For the text-containing cell, return its midpoint in (x, y) coordinate format. 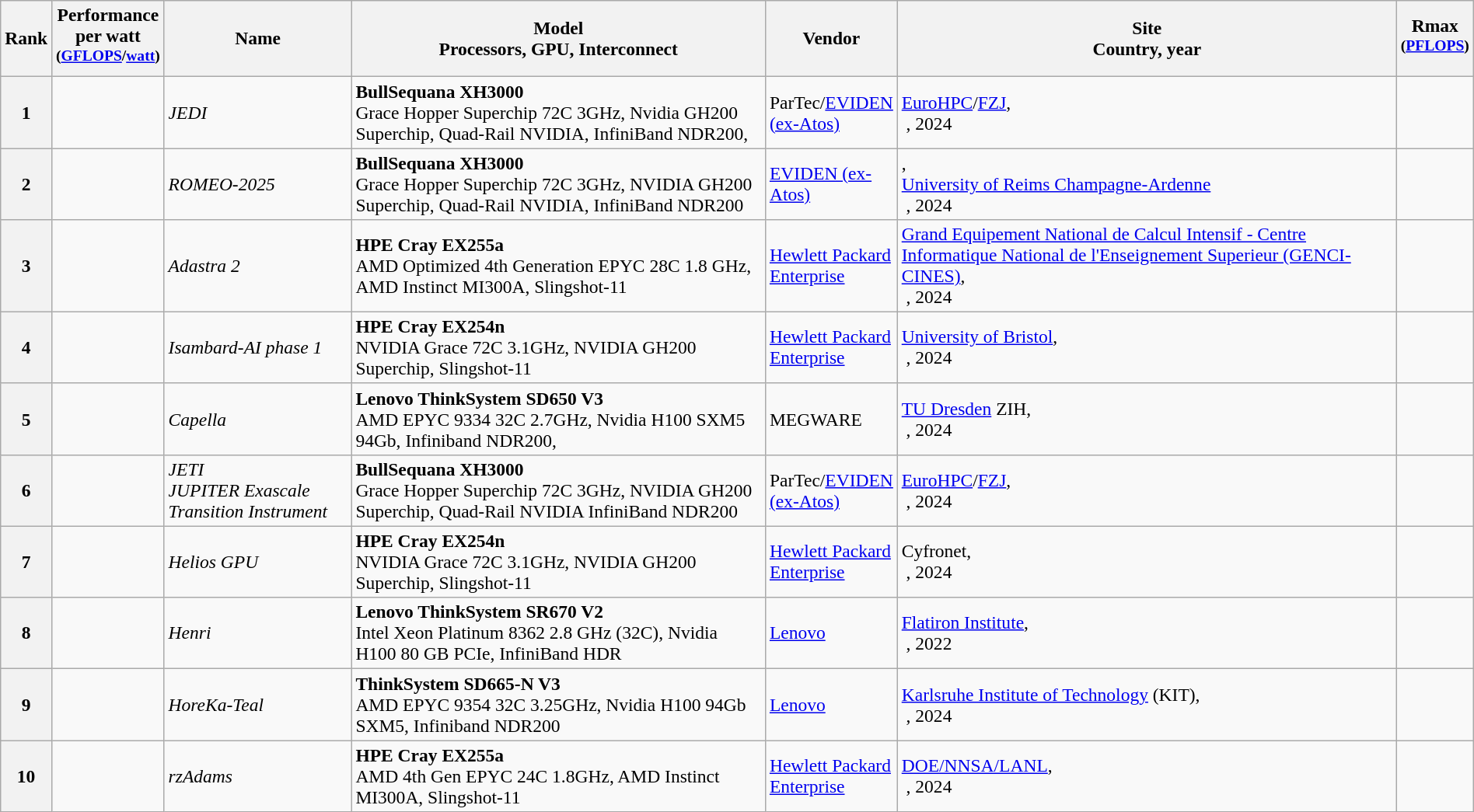
University of Bristol, , 2024 (1147, 347)
MEGWARE (831, 419)
4 (26, 347)
SiteCountry, year (1147, 38)
JEDI (258, 113)
Adastra 2 (258, 266)
DOE/NNSA/LANL, , 2024 (1147, 775)
1 (26, 113)
ModelProcessors, GPU, Interconnect (558, 38)
Flatiron Institute, , 2022 (1147, 633)
Lenovo ThinkSystem SD650 V3AMD EPYC 9334 32C 2.7GHz, Nvidia H100 SXM5 94Gb, Infiniband NDR200, (558, 419)
,University of Reims Champagne-Ardenne , 2024 (1147, 183)
BullSequana XH3000Grace Hopper Superchip 72C 3GHz, NVIDIA GH200 Superchip, Quad-Rail NVIDIA, InfiniBand NDR200 (558, 183)
HPE Cray EX255aAMD 4th Gen EPYC 24C 1.8GHz, AMD Instinct MI300A, Slingshot-11 (558, 775)
rzAdams (258, 775)
ThinkSystem SD665-N V3AMD EPYC 9354 32C 3.25GHz, Nvidia H100 94Gb SXM5, Infiniband NDR200 (558, 705)
JETIJUPITER Exascale Transition Instrument (258, 490)
Rank (26, 38)
6 (26, 490)
7 (26, 562)
BullSequana XH3000Grace Hopper Superchip 72C 3GHz, NVIDIA GH200 Superchip, Quad-Rail NVIDIA InfiniBand NDR200 (558, 490)
8 (26, 633)
Rmax(PFLOPS) (1435, 38)
Cyfronet, , 2024 (1147, 562)
ROMEO-2025 (258, 183)
Helios GPU (258, 562)
10 (26, 775)
9 (26, 705)
EVIDEN (ex-Atos) (831, 183)
Name (258, 38)
5 (26, 419)
3 (26, 266)
Isambard-AI phase 1 (258, 347)
Capella (258, 419)
Lenovo ThinkSystem SR670 V2Intel Xeon Platinum 8362 2.8 GHz (32C), Nvidia H100 80 GB PCIe, InfiniBand HDR (558, 633)
Henri (258, 633)
HoreKa-Teal (258, 705)
TU Dresden ZIH, , 2024 (1147, 419)
Grand Equipement National de Calcul Intensif - Centre Informatique National de l'Enseignement Superieur (GENCI-CINES), , 2024 (1147, 266)
BullSequana XH3000Grace Hopper Superchip 72C 3GHz, Nvidia GH200 Superchip, Quad-Rail NVIDIA, InfiniBand NDR200, (558, 113)
HPE Cray EX255aAMD Optimized 4th Generation EPYC 28C 1.8 GHz, AMD Instinct MI300A, Slingshot-11 (558, 266)
Performanceper watt(GFLOPS/watt) (109, 38)
2 (26, 183)
Karlsruhe Institute of Technology (KIT), , 2024 (1147, 705)
Vendor (831, 38)
